Return the [x, y] coordinate for the center point of the cell that contains the specified text.  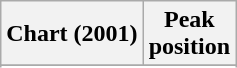
Peakposition [189, 34]
Chart (2001) [72, 34]
